Capture the cell that displays the provided text and extract its [x, y] central coordinate. 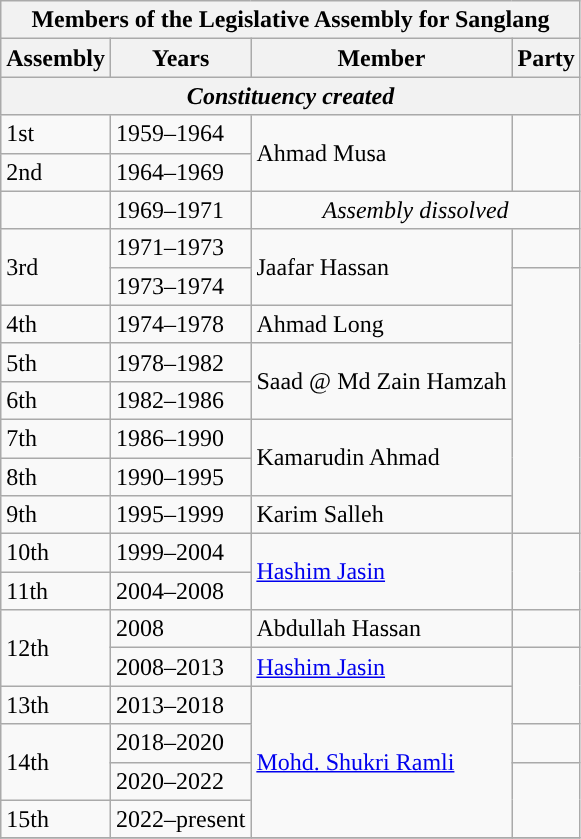
2022–present [180, 819]
1974–1978 [180, 324]
Mohd. Shukri Ramli [382, 762]
Karim Salleh [382, 515]
2018–2020 [180, 743]
2nd [56, 172]
4th [56, 324]
7th [56, 438]
1959–1964 [180, 134]
14th [56, 762]
2013–2018 [180, 705]
9th [56, 515]
1999–2004 [180, 553]
5th [56, 362]
Jaafar Hassan [382, 267]
Saad @ Md Zain Hamzah [382, 381]
Party [546, 58]
Ahmad Long [382, 324]
Constituency created [291, 96]
11th [56, 591]
Ahmad Musa [382, 153]
Years [180, 58]
Members of the Legislative Assembly for Sanglang [291, 20]
2004–2008 [180, 591]
1990–1995 [180, 477]
Assembly dissolved [416, 210]
1st [56, 134]
3rd [56, 267]
13th [56, 705]
15th [56, 819]
Member [382, 58]
1969–1971 [180, 210]
1973–1974 [180, 286]
1978–1982 [180, 362]
Assembly [56, 58]
Kamarudin Ahmad [382, 457]
1986–1990 [180, 438]
12th [56, 648]
2008 [180, 629]
10th [56, 553]
6th [56, 400]
Abdullah Hassan [382, 629]
2008–2013 [180, 667]
8th [56, 477]
1964–1969 [180, 172]
1971–1973 [180, 248]
1995–1999 [180, 515]
2020–2022 [180, 781]
1982–1986 [180, 400]
